Identify which cell holds the provided text, then report its [x, y] central coordinate. 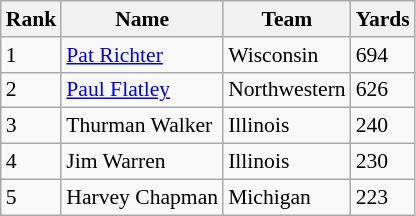
2 [32, 90]
Northwestern [287, 90]
Team [287, 19]
Michigan [287, 197]
1 [32, 55]
694 [383, 55]
Thurman Walker [142, 126]
Name [142, 19]
Rank [32, 19]
223 [383, 197]
Yards [383, 19]
240 [383, 126]
5 [32, 197]
4 [32, 162]
230 [383, 162]
Pat Richter [142, 55]
Paul Flatley [142, 90]
Jim Warren [142, 162]
626 [383, 90]
Harvey Chapman [142, 197]
3 [32, 126]
Wisconsin [287, 55]
